Return [X, Y] of the center of cell containing provided text 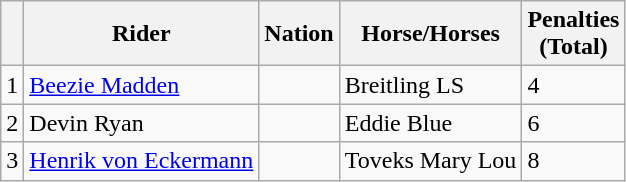
Beezie Madden [142, 85]
Penalties(Total) [574, 34]
2 [12, 123]
Devin Ryan [142, 123]
3 [12, 161]
1 [12, 85]
Nation [299, 34]
6 [574, 123]
4 [574, 85]
8 [574, 161]
Breitling LS [430, 85]
Eddie Blue [430, 123]
Rider [142, 34]
Toveks Mary Lou [430, 161]
Horse/Horses [430, 34]
Henrik von Eckermann [142, 161]
